Identify which cell holds the provided text, then report its [X, Y] central coordinate. 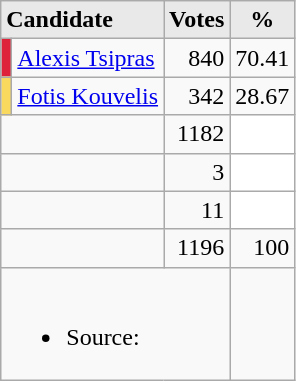
1196 [197, 248]
Alexis Tsipras [88, 58]
Fotis Kouvelis [88, 96]
70.41 [262, 58]
Votes [197, 20]
28.67 [262, 96]
1182 [197, 134]
840 [197, 58]
% [262, 20]
3 [197, 172]
Candidate [82, 20]
100 [262, 248]
342 [197, 96]
Source: [116, 324]
11 [197, 210]
